For the text-containing cell, return its midpoint in [x, y] coordinate format. 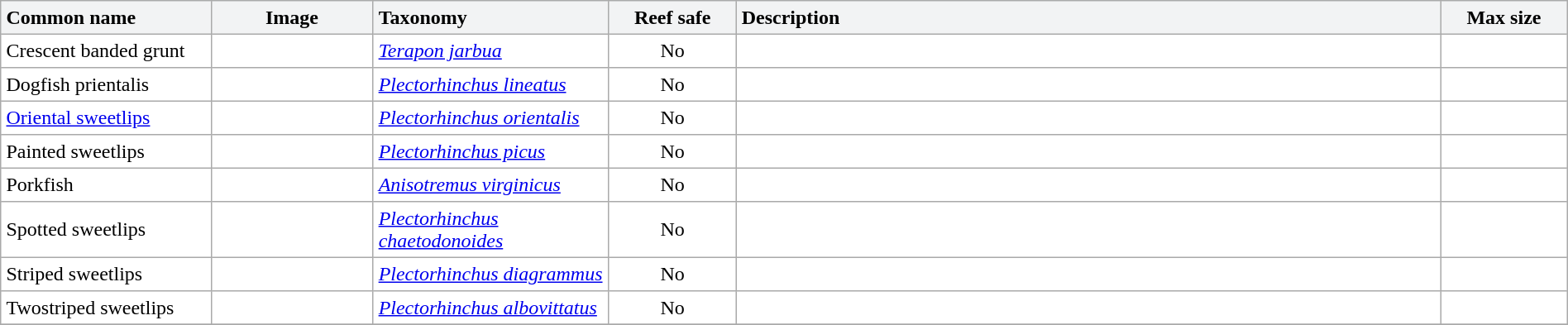
Dogfish prientalis [106, 84]
Image [292, 17]
Painted sweetlips [106, 151]
Terapon jarbua [491, 50]
Anisotremus virginicus [491, 184]
Plectorhinchus albovittatus [491, 308]
Porkfish [106, 184]
Plectorhinchus chaetodonoides [491, 230]
Oriental sweetlips [106, 117]
Plectorhinchus picus [491, 151]
Crescent banded grunt [106, 50]
Reef safe [672, 17]
Plectorhinchus orientalis [491, 117]
Taxonomy [491, 17]
Twostriped sweetlips [106, 308]
Max size [1504, 17]
Common name [106, 17]
Striped sweetlips [106, 274]
Plectorhinchus diagrammus [491, 274]
Description [1088, 17]
Plectorhinchus lineatus [491, 84]
Spotted sweetlips [106, 230]
